Return (X, Y) of the center of cell containing provided text 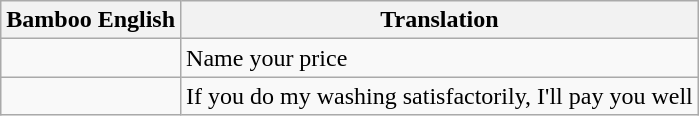
Bamboo English (91, 20)
Name your price (440, 58)
Translation (440, 20)
If you do my washing satisfactorily, I'll pay you well (440, 96)
